Return the [X, Y] coordinate for the center point of the cell that contains the specified text.  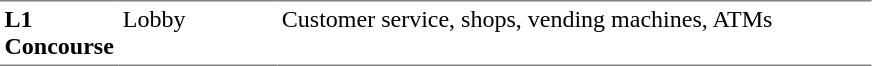
L1Concourse [59, 33]
Customer service, shops, vending machines, ATMs [574, 33]
Lobby [198, 33]
